Locate the cell with the specified text and output its (x, y) center coordinate. 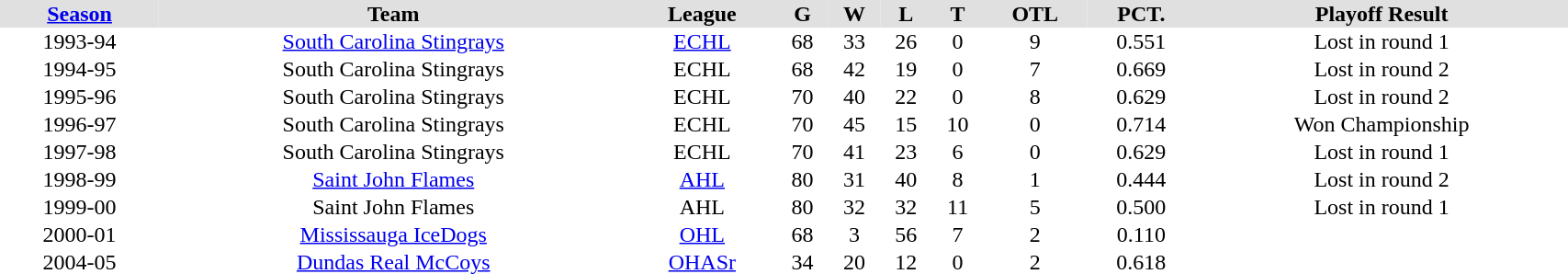
T (957, 14)
1997-98 (79, 152)
3 (854, 234)
2 (1035, 234)
0.500 (1141, 207)
9 (1035, 41)
23 (906, 152)
10 (957, 124)
42 (854, 69)
22 (906, 97)
0.551 (1141, 41)
W (854, 14)
1994-95 (79, 69)
L (906, 14)
1995-96 (79, 97)
1 (1035, 179)
31 (854, 179)
1999-00 (79, 207)
0.110 (1141, 234)
45 (854, 124)
41 (854, 152)
5 (1035, 207)
0.444 (1141, 179)
OTL (1035, 14)
Playoff Result (1382, 14)
0.714 (1141, 124)
OHL (702, 234)
League (702, 14)
19 (906, 69)
1993-94 (79, 41)
11 (957, 207)
Team (393, 14)
26 (906, 41)
6 (957, 152)
33 (854, 41)
Mississauga IceDogs (393, 234)
Won Championship (1382, 124)
15 (906, 124)
56 (906, 234)
PCT. (1141, 14)
G (802, 14)
0.669 (1141, 69)
2000-01 (79, 234)
1998-99 (79, 179)
Season (79, 14)
1996-97 (79, 124)
